From the cell containing the given text, extract its center point as (X, Y) coordinate. 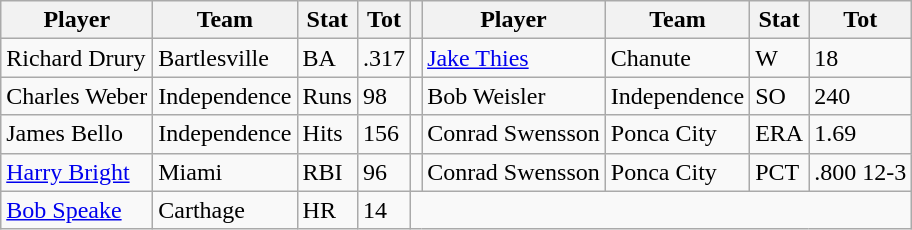
HR (327, 210)
156 (384, 134)
98 (384, 96)
Bob Weisler (514, 96)
Chanute (677, 58)
SO (780, 96)
ERA (780, 134)
BA (327, 58)
Bartlesville (225, 58)
Carthage (225, 210)
14 (384, 210)
Charles Weber (77, 96)
RBI (327, 172)
1.69 (860, 134)
.800 12-3 (860, 172)
Hits (327, 134)
Richard Drury (77, 58)
96 (384, 172)
240 (860, 96)
18 (860, 58)
Harry Bright (77, 172)
James Bello (77, 134)
W (780, 58)
Bob Speake (77, 210)
.317 (384, 58)
Runs (327, 96)
Miami (225, 172)
Jake Thies (514, 58)
PCT (780, 172)
